Extract the (X, Y) coordinate from the center of the cell holding the provided text.  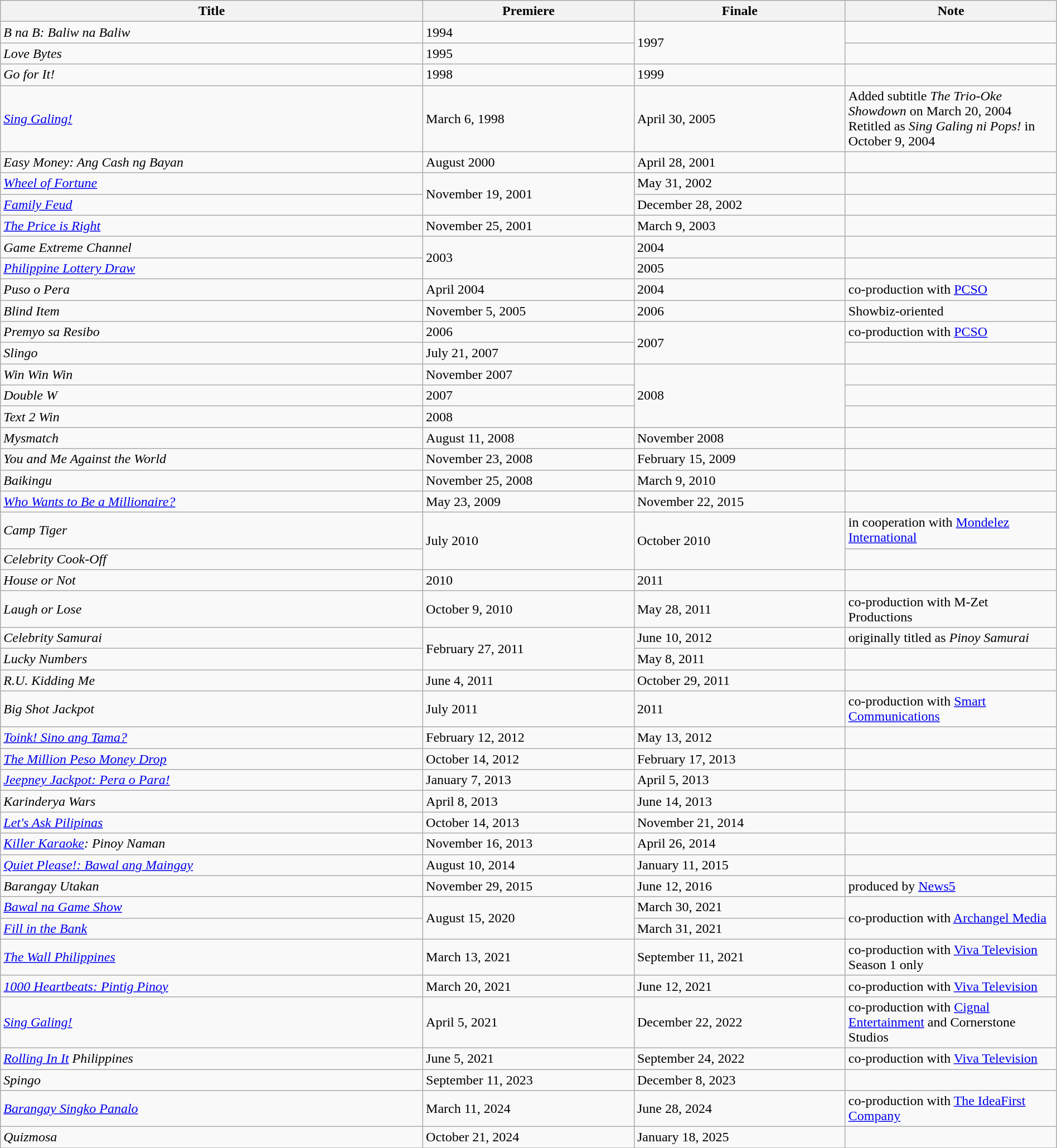
November 25, 2008 (528, 480)
October 14, 2012 (528, 759)
January 11, 2015 (739, 865)
August 11, 2008 (528, 438)
Baikingu (212, 480)
Rolling In It Philippines (212, 1058)
Game Extreme Channel (212, 247)
2003 (528, 257)
December 22, 2022 (739, 1022)
September 11, 2021 (739, 957)
Killer Karaoke: Pinoy Naman (212, 844)
November 22, 2015 (739, 502)
February 17, 2013 (739, 759)
1995 (528, 53)
April 8, 2013 (528, 801)
January 18, 2025 (739, 1137)
Mysmatch (212, 438)
Finale (739, 11)
co-production with Viva TelevisionSeason 1 only (951, 957)
March 13, 2021 (528, 957)
Lucky Numbers (212, 659)
August 15, 2020 (528, 918)
Quiet Please!: Bawal ang Maingay (212, 865)
February 15, 2009 (739, 459)
March 6, 1998 (528, 118)
R.U. Kidding Me (212, 680)
Note (951, 11)
Karinderya Wars (212, 801)
Double W (212, 396)
March 20, 2021 (528, 986)
November 25, 2001 (528, 226)
Barangay Singko Panalo (212, 1109)
You and Me Against the World (212, 459)
March 31, 2021 (739, 928)
co-production with The IdeaFirst Company (951, 1109)
Philippine Lottery Draw (212, 268)
2005 (739, 268)
Title (212, 11)
July 21, 2007 (528, 353)
Slingo (212, 353)
November 5, 2005 (528, 310)
1997 (739, 43)
Go for It! (212, 75)
May 13, 2012 (739, 738)
November 19, 2001 (528, 194)
July 2010 (528, 541)
February 27, 2011 (528, 648)
1998 (528, 75)
Barangay Utakan (212, 886)
April 30, 2005 (739, 118)
Celebrity Samurai (212, 638)
Quizmosa (212, 1137)
Wheel of Fortune (212, 183)
Text 2 Win (212, 417)
January 7, 2013 (528, 780)
Added subtitle The Trio-Oke Showdown on March 20, 2004Retitled as Sing Galing ni Pops! in October 9, 2004 (951, 118)
co-production with M-Zet Productions (951, 609)
May 23, 2009 (528, 502)
December 8, 2023 (739, 1079)
May 8, 2011 (739, 659)
July 2011 (528, 709)
Spingo (212, 1079)
June 12, 2021 (739, 986)
Who Wants to Be a Millionaire? (212, 502)
Fill in the Bank (212, 928)
August 10, 2014 (528, 865)
October 9, 2010 (528, 609)
Win Win Win (212, 374)
March 30, 2021 (739, 907)
Camp Tiger (212, 531)
October 2010 (739, 541)
June 10, 2012 (739, 638)
Premiere (528, 11)
co-production with Cignal Entertainment and Cornerstone Studios (951, 1022)
House or Not (212, 580)
October 21, 2024 (528, 1137)
originally titled as Pinoy Samurai (951, 638)
November 29, 2015 (528, 886)
Premyo sa Resibo (212, 332)
May 31, 2002 (739, 183)
1999 (739, 75)
Laugh or Lose (212, 609)
Let's Ask Pilipinas (212, 823)
The Price is Right (212, 226)
April 5, 2013 (739, 780)
October 29, 2011 (739, 680)
March 11, 2024 (528, 1109)
November 23, 2008 (528, 459)
co-production with Smart Communications (951, 709)
Big Shot Jackpot (212, 709)
produced by News5 (951, 886)
Celebrity Cook-Off (212, 559)
October 14, 2013 (528, 823)
Toink! Sino ang Tama? (212, 738)
December 28, 2002 (739, 205)
Love Bytes (212, 53)
August 2000 (528, 162)
The Wall Philippines (212, 957)
September 24, 2022 (739, 1058)
April 28, 2001 (739, 162)
Bawal na Game Show (212, 907)
in cooperation with Mondelez International (951, 531)
2010 (528, 580)
Family Feud (212, 205)
Jeepney Jackpot: Pera o Para! (212, 780)
1994 (528, 32)
November 2007 (528, 374)
April 5, 2021 (528, 1022)
June 28, 2024 (739, 1109)
1000 Heartbeats: Pintig Pinoy (212, 986)
June 12, 2016 (739, 886)
B na B: Baliw na Baliw (212, 32)
November 16, 2013 (528, 844)
co-production with Archangel Media (951, 918)
November 21, 2014 (739, 823)
Puso o Pera (212, 289)
June 5, 2021 (528, 1058)
April 2004 (528, 289)
The Million Peso Money Drop (212, 759)
March 9, 2003 (739, 226)
April 26, 2014 (739, 844)
June 14, 2013 (739, 801)
March 9, 2010 (739, 480)
June 4, 2011 (528, 680)
November 2008 (739, 438)
Easy Money: Ang Cash ng Bayan (212, 162)
May 28, 2011 (739, 609)
Blind Item (212, 310)
Showbiz-oriented (951, 310)
September 11, 2023 (528, 1079)
February 12, 2012 (528, 738)
